Detect which cell encompasses the target text, then output its [x, y] center coordinate. 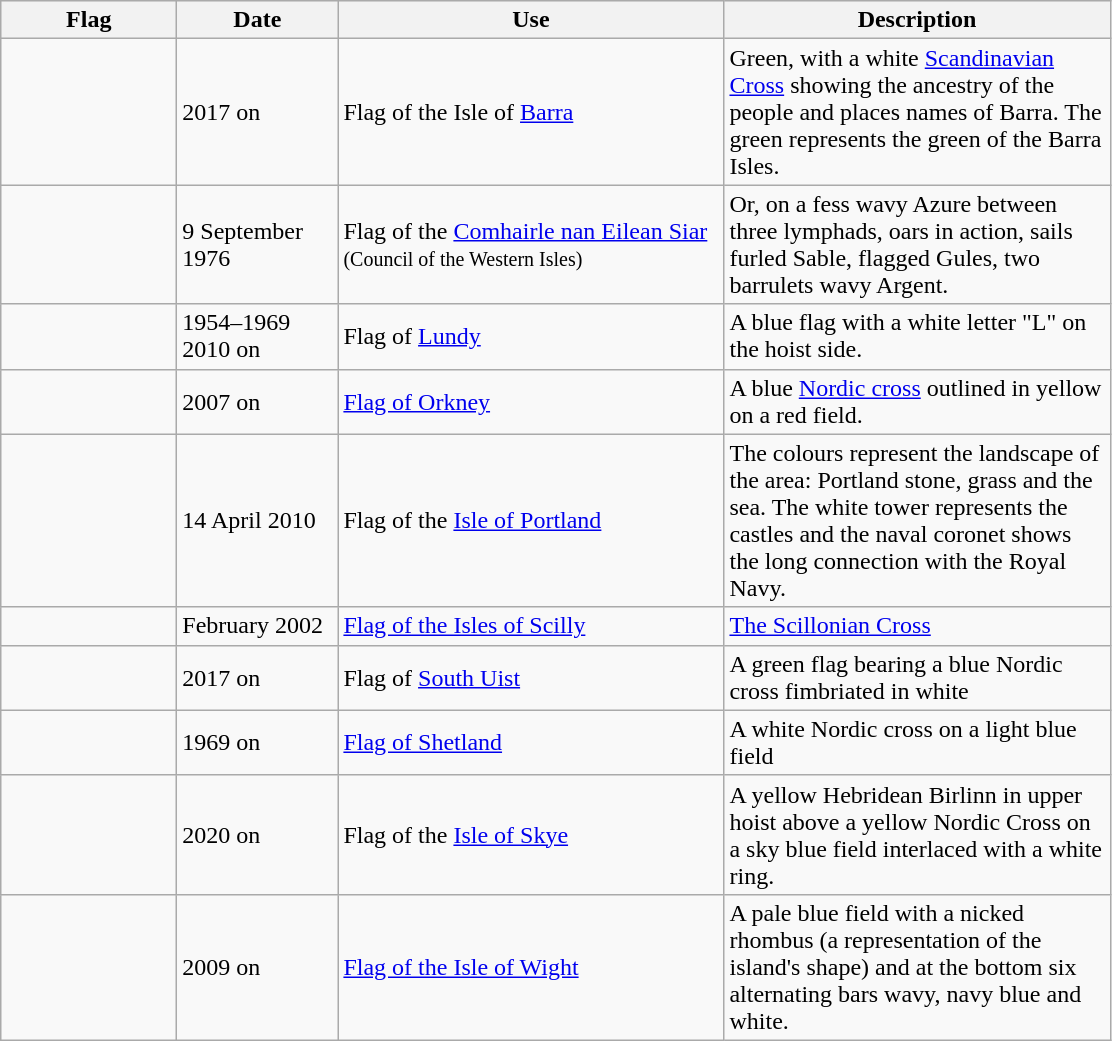
A white Nordic cross on a light blue field [917, 742]
Description [917, 20]
Flag [89, 20]
1969 on [258, 742]
2007 on [258, 402]
February 2002 [258, 626]
9 September 1976 [258, 244]
Flag of Shetland [531, 742]
Flag of the Isle of Wight [531, 967]
A green flag bearing a blue Nordic cross fimbriated in white [917, 678]
The Scillonian Cross [917, 626]
2020 on [258, 834]
Flag of the Isle of Portland [531, 520]
Flag of the Isle of Skye [531, 834]
Flag of the Isles of Scilly [531, 626]
A yellow Hebridean Birlinn in upper hoist above a yellow Nordic Cross on a sky blue field interlaced with a white ring. [917, 834]
1954–19692010 on [258, 336]
A blue flag with a white letter "L" on the hoist side. [917, 336]
Flag of the Comhairle nan Eilean Siar (Council of the Western Isles) [531, 244]
Date [258, 20]
A blue Nordic cross outlined in yellow on a red field. [917, 402]
Or, on a fess wavy Azure between three lymphads, oars in action, sails furled Sable, flagged Gules, two barrulets wavy Argent. [917, 244]
Flag of the Isle of Barra [531, 112]
2009 on [258, 967]
Flag of South Uist [531, 678]
14 April 2010 [258, 520]
Flag of Orkney [531, 402]
A pale blue field with a nicked rhombus (a representation of the island's shape) and at the bottom six alternating bars wavy, navy blue and white. [917, 967]
Flag of Lundy [531, 336]
Use [531, 20]
